Return the (x, y) coordinate for the center point of the cell that contains the specified text.  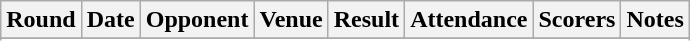
Notes (655, 20)
Date (110, 20)
Result (366, 20)
Attendance (469, 20)
Venue (291, 20)
Round (41, 20)
Opponent (197, 20)
Scorers (577, 20)
